Search for the cell housing the specified text and yield its (X, Y) center coordinate. 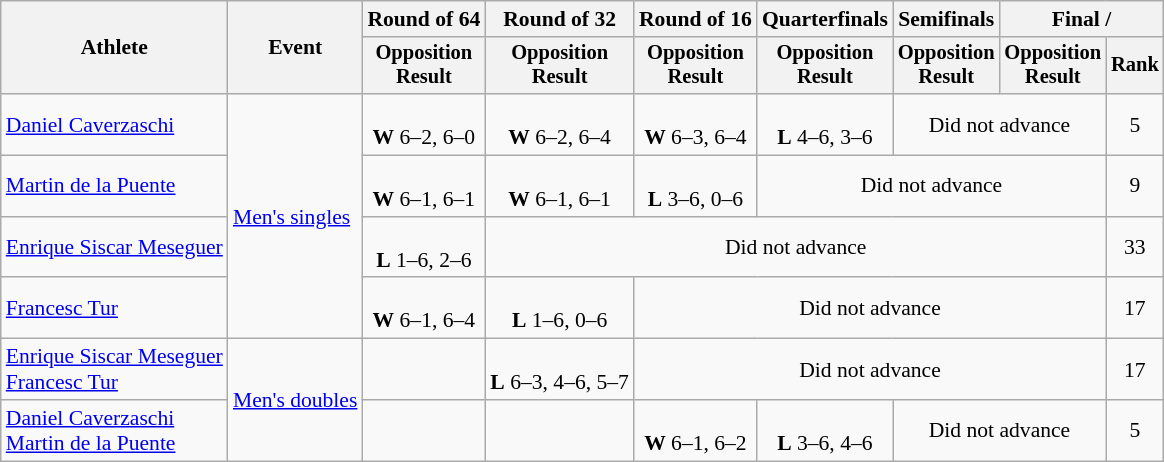
33 (1135, 248)
W 6–3, 6–4 (696, 124)
W 6–2, 6–4 (560, 124)
Event (296, 48)
W 6–1, 6–4 (424, 308)
Daniel CaverzaschiMartin de la Puente (114, 430)
Men's doubles (296, 400)
Rank (1135, 66)
W 6–1, 6–2 (696, 430)
Athlete (114, 48)
Daniel Caverzaschi (114, 124)
Martin de la Puente (114, 186)
Round of 64 (424, 19)
L 3–6, 0–6 (696, 186)
Quarterfinals (825, 19)
W 6–2, 6–0 (424, 124)
9 (1135, 186)
L 6–3, 4–6, 5–7 (560, 370)
Semifinals (946, 19)
L 1–6, 0–6 (560, 308)
Enrique Siscar Meseguer (114, 248)
L 1–6, 2–6 (424, 248)
Round of 32 (560, 19)
L 3–6, 4–6 (825, 430)
Enrique Siscar MeseguerFrancesc Tur (114, 370)
Final / (1081, 19)
Francesc Tur (114, 308)
Round of 16 (696, 19)
Men's singles (296, 216)
L 4–6, 3–6 (825, 124)
